Identify which cell holds the provided text, then report its (x, y) central coordinate. 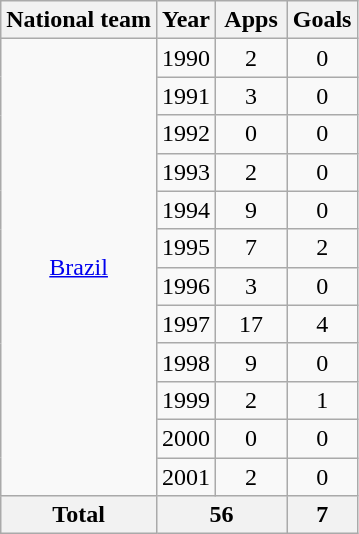
56 (221, 515)
1990 (186, 58)
1994 (186, 210)
17 (252, 324)
1 (322, 400)
Total (79, 515)
2001 (186, 477)
1993 (186, 172)
National team (79, 20)
1992 (186, 134)
Brazil (79, 268)
1998 (186, 362)
1991 (186, 96)
Goals (322, 20)
Apps (252, 20)
1995 (186, 248)
2000 (186, 438)
1999 (186, 400)
4 (322, 324)
1997 (186, 324)
1996 (186, 286)
Year (186, 20)
